Output the [x, y] coordinate of the center of the cell containing the given text.  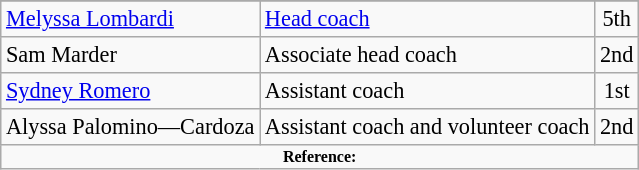
5th [617, 19]
Reference: [320, 156]
Sydney Romero [130, 90]
Assistant coach and volunteer coach [428, 126]
Sam Marder [130, 55]
Assistant coach [428, 90]
Melyssa Lombardi [130, 19]
Associate head coach [428, 55]
Alyssa Palomino—Cardoza [130, 126]
1st [617, 90]
Head coach [428, 19]
